Identify which cell holds the provided text, then report its (x, y) central coordinate. 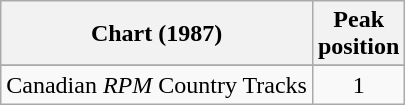
1 (358, 85)
Canadian RPM Country Tracks (157, 85)
Chart (1987) (157, 34)
Peakposition (358, 34)
